Search for the cell housing the specified text and yield its (x, y) center coordinate. 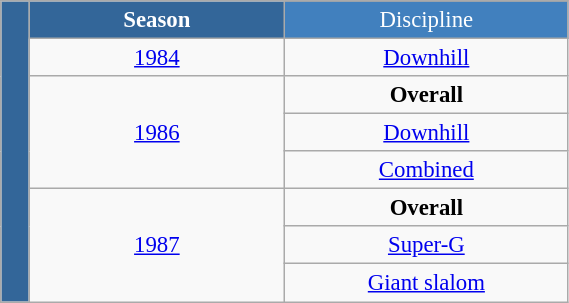
Super-G (426, 245)
Season (157, 20)
1986 (157, 132)
Giant slalom (426, 283)
1987 (157, 246)
Discipline (426, 20)
Combined (426, 170)
1984 (157, 58)
